Locate the cell with the specified text and output its (X, Y) center coordinate. 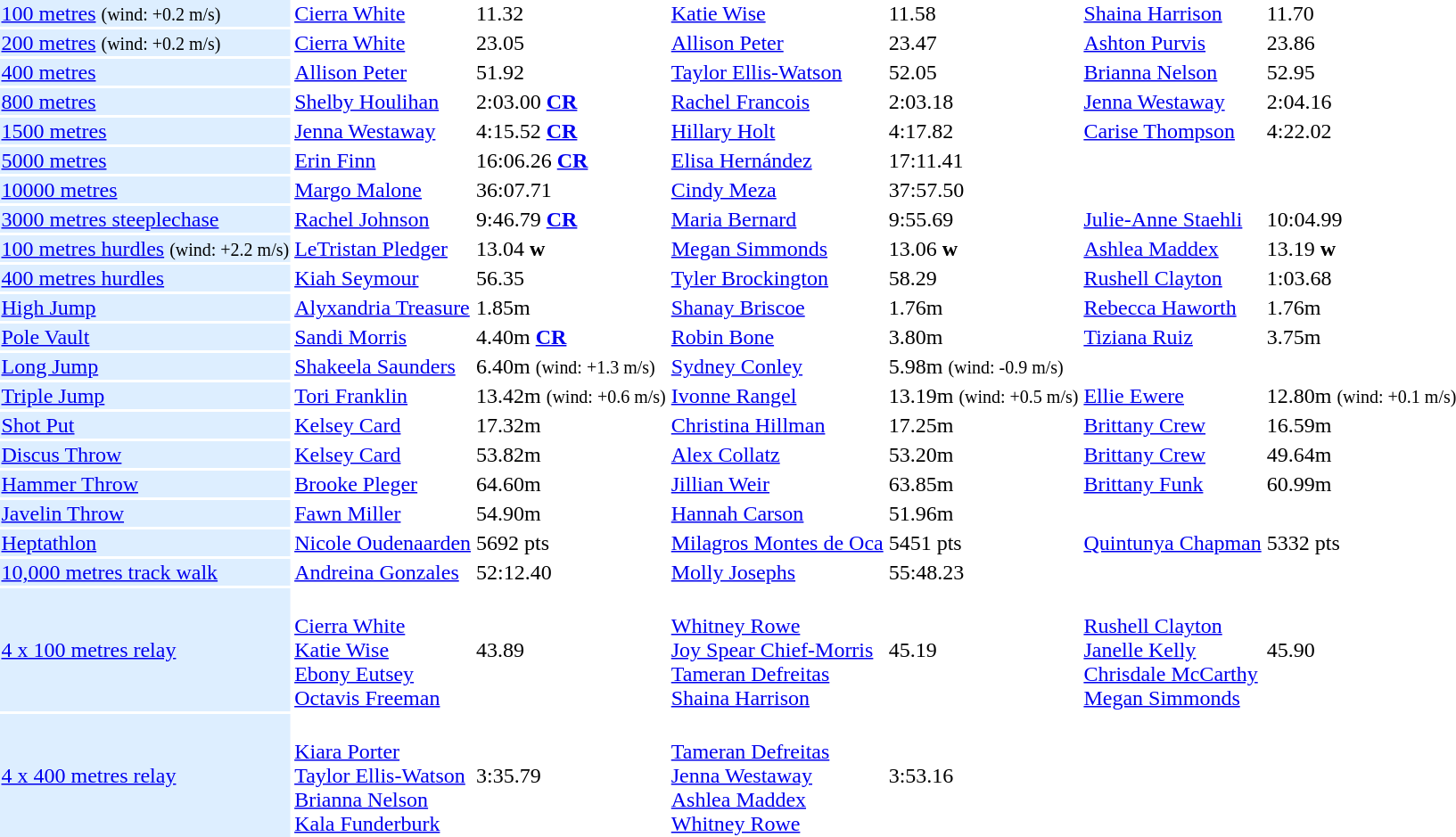
Elisa Hernández (777, 160)
Kiah Seymour (383, 278)
Shakeela Saunders (383, 366)
6.40m (wind: +1.3 m/s) (572, 366)
Andreina Gonzales (383, 572)
Discus Throw (145, 455)
17.25m (983, 425)
17:11.41 (983, 160)
Sydney Conley (777, 366)
LeTristan Pledger (383, 249)
58.29 (983, 278)
Fawn Miller (383, 513)
Hannah Carson (777, 513)
Javelin Throw (145, 513)
Hillary Holt (777, 131)
Cierra WhiteKatie WiseEbony EutseyOctavis Freeman (383, 650)
Hammer Throw (145, 484)
53.82m (572, 455)
Katie Wise (777, 13)
Sandi Morris (383, 337)
Brianna Nelson (1172, 72)
Tameran DefreitasJenna WestawayAshlea MaddexWhitney Rowe (777, 775)
Ivonne Rangel (777, 396)
23.47 (983, 43)
100 metres hurdles (wind: +2.2 m/s) (145, 249)
Pole Vault (145, 337)
10000 metres (145, 190)
13.06 w (983, 249)
17.32m (572, 425)
Ashton Purvis (1172, 43)
5692 pts (572, 543)
100 metres (wind: +0.2 m/s) (145, 13)
51.96m (983, 513)
Robin Bone (777, 337)
Tyler Brockington (777, 278)
43.89 (572, 650)
53.20m (983, 455)
Brooke Pleger (383, 484)
Triple Jump (145, 396)
Alyxandria Treasure (383, 308)
Erin Finn (383, 160)
High Jump (145, 308)
Rushell ClaytonJanelle KellyChrisdale McCarthyMegan Simmonds (1172, 650)
45.19 (983, 650)
Shanay Briscoe (777, 308)
9:55.69 (983, 219)
56.35 (572, 278)
1.76m (983, 308)
5451 pts (983, 543)
Brittany Funk (1172, 484)
5000 metres (145, 160)
Taylor Ellis-Watson (777, 72)
64.60m (572, 484)
2:03.00 CR (572, 102)
54.90m (572, 513)
Milagros Montes de Oca (777, 543)
4.40m CR (572, 337)
2:03.18 (983, 102)
1.85m (572, 308)
Rachel Johnson (383, 219)
4 x 100 metres relay (145, 650)
37:57.50 (983, 190)
Cindy Meza (777, 190)
Christina Hillman (777, 425)
Tori Franklin (383, 396)
11.32 (572, 13)
Long Jump (145, 366)
55:48.23 (983, 572)
Nicole Oudenaarden (383, 543)
51.92 (572, 72)
400 metres (145, 72)
16:06.26 CR (572, 160)
Margo Malone (383, 190)
4 x 400 metres relay (145, 775)
3:53.16 (983, 775)
Shot Put (145, 425)
13.19m (wind: +0.5 m/s) (983, 396)
Ashlea Maddex (1172, 249)
Quintunya Chapman (1172, 543)
Megan Simmonds (777, 249)
13.04 w (572, 249)
5.98m (wind: -0.9 m/s) (983, 366)
Jillian Weir (777, 484)
Molly Josephs (777, 572)
Maria Bernard (777, 219)
1500 metres (145, 131)
52.05 (983, 72)
3.80m (983, 337)
Shaina Harrison (1172, 13)
200 metres (wind: +0.2 m/s) (145, 43)
4:17.82 (983, 131)
3:35.79 (572, 775)
52:12.40 (572, 572)
800 metres (145, 102)
Heptathlon (145, 543)
13.42m (wind: +0.6 m/s) (572, 396)
Carise Thompson (1172, 131)
Rebecca Haworth (1172, 308)
9:46.79 CR (572, 219)
Rachel Francois (777, 102)
23.05 (572, 43)
Alex Collatz (777, 455)
Ellie Ewere (1172, 396)
11.58 (983, 13)
Julie-Anne Staehli (1172, 219)
Rushell Clayton (1172, 278)
36:07.71 (572, 190)
Shelby Houlihan (383, 102)
10,000 metres track walk (145, 572)
Whitney RoweJoy Spear Chief-MorrisTameran DefreitasShaina Harrison (777, 650)
3000 metres steeplechase (145, 219)
4:15.52 CR (572, 131)
Kiara PorterTaylor Ellis-WatsonBrianna NelsonKala Funderburk (383, 775)
Tiziana Ruiz (1172, 337)
63.85m (983, 484)
400 metres hurdles (145, 278)
